Identify which cell holds the provided text, then report its [x, y] central coordinate. 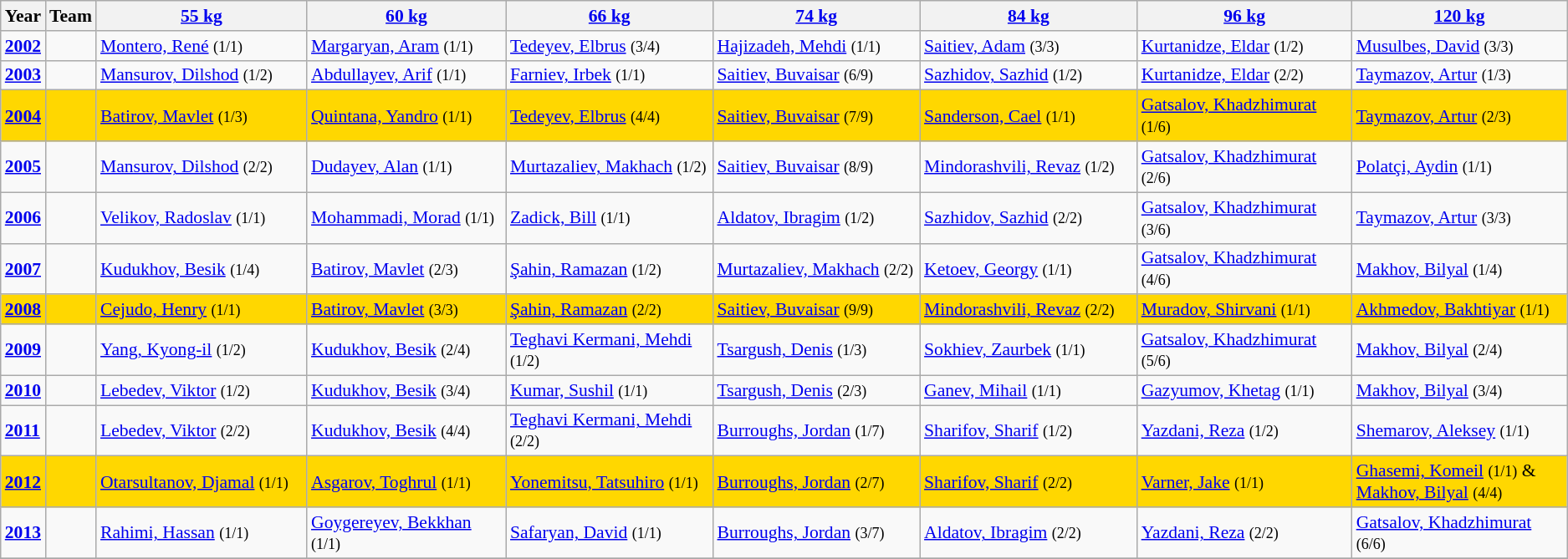
55 kg [202, 16]
2011 [23, 431]
Kudukhov, Besik (2/4) [406, 349]
Yazdani, Reza (2/2) [1244, 533]
2002 [23, 46]
Ganev, Mihail (1/1) [1029, 390]
Tsargush, Denis (2/3) [816, 390]
Quintana, Yandro (1/1) [406, 115]
Gazyumov, Khetag (1/1) [1244, 390]
Sazhidov, Sazhid (2/2) [1029, 217]
Aldatov, Ibragim (1/2) [816, 217]
2004 [23, 115]
Kudukhov, Besik (4/4) [406, 431]
2003 [23, 75]
60 kg [406, 16]
Lebedev, Viktor (1/2) [202, 390]
120 kg [1460, 16]
Gatsalov, Khadzhimurat (1/6) [1244, 115]
Mansurov, Dilshod (1/2) [202, 75]
Gatsalov, Khadzhimurat (6/6) [1460, 533]
Yonemitsu, Tatsuhiro (1/1) [610, 481]
Montero, René (1/1) [202, 46]
Otarsultanov, Djamal (1/1) [202, 481]
Abdullayev, Arif (1/1) [406, 75]
Kumar, Sushil (1/1) [610, 390]
Mansurov, Dilshod (2/2) [202, 167]
Asgarov, Toghrul (1/1) [406, 481]
Gatsalov, Khadzhimurat (4/6) [1244, 269]
Polatçi, Aydin (1/1) [1460, 167]
74 kg [816, 16]
Mindorashvili, Revaz (2/2) [1029, 310]
Year [23, 16]
Taymazov, Artur (3/3) [1460, 217]
Lebedev, Viktor (2/2) [202, 431]
Taymazov, Artur (2/3) [1460, 115]
Burroughs, Jordan (2/7) [816, 481]
2010 [23, 390]
Goygereyev, Bekkhan (1/1) [406, 533]
Sharifov, Sharif (2/2) [1029, 481]
Makhov, Bilyal (3/4) [1460, 390]
Kurtanidze, Eldar (1/2) [1244, 46]
Dudayev, Alan (1/1) [406, 167]
2005 [23, 167]
2012 [23, 481]
Safaryan, David (1/1) [610, 533]
Sazhidov, Sazhid (1/2) [1029, 75]
2006 [23, 217]
Team [70, 16]
Şahin, Ramazan (2/2) [610, 310]
Kudukhov, Besik (3/4) [406, 390]
Mohammadi, Morad (1/1) [406, 217]
Teghavi Kermani, Mehdi (2/2) [610, 431]
Şahin, Ramazan (1/2) [610, 269]
Sharifov, Sharif (1/2) [1029, 431]
2009 [23, 349]
Saitiev, Buvaisar (8/9) [816, 167]
Gatsalov, Khadzhimurat (3/6) [1244, 217]
Saitiev, Adam (3/3) [1029, 46]
84 kg [1029, 16]
Ketoev, Georgy (1/1) [1029, 269]
Batirov, Mavlet (3/3) [406, 310]
Teghavi Kermani, Mehdi (1/2) [610, 349]
Gatsalov, Khadzhimurat (2/6) [1244, 167]
Varner, Jake (1/1) [1244, 481]
Musulbes, David (3/3) [1460, 46]
Gatsalov, Khadzhimurat (5/6) [1244, 349]
Aldatov, Ibragim (2/2) [1029, 533]
Saitiev, Buvaisar (7/9) [816, 115]
Margaryan, Aram (1/1) [406, 46]
Saitiev, Buvaisar (9/9) [816, 310]
Burroughs, Jordan (3/7) [816, 533]
Tedeyev, Elbrus (4/4) [610, 115]
Shemarov, Aleksey (1/1) [1460, 431]
Cejudo, Henry (1/1) [202, 310]
Farniev, Irbek (1/1) [610, 75]
96 kg [1244, 16]
Burroughs, Jordan (1/7) [816, 431]
2008 [23, 310]
Akhmedov, Bakhtiyar (1/1) [1460, 310]
Batirov, Mavlet (2/3) [406, 269]
Tsargush, Denis (1/3) [816, 349]
Muradov, Shirvani (1/1) [1244, 310]
Batirov, Mavlet (1/3) [202, 115]
2013 [23, 533]
Makhov, Bilyal (2/4) [1460, 349]
Velikov, Radoslav (1/1) [202, 217]
Mindorashvili, Revaz (1/2) [1029, 167]
Sokhiev, Zaurbek (1/1) [1029, 349]
Saitiev, Buvaisar (6/9) [816, 75]
Yang, Kyong-il (1/2) [202, 349]
Makhov, Bilyal (1/4) [1460, 269]
Ghasemi, Komeil (1/1) & Makhov, Bilyal (4/4) [1460, 481]
Tedeyev, Elbrus (3/4) [610, 46]
Kudukhov, Besik (1/4) [202, 269]
Hajizadeh, Mehdi (1/1) [816, 46]
Taymazov, Artur (1/3) [1460, 75]
Sanderson, Cael (1/1) [1029, 115]
Murtazaliev, Makhach (2/2) [816, 269]
2007 [23, 269]
Murtazaliev, Makhach (1/2) [610, 167]
Yazdani, Reza (1/2) [1244, 431]
Kurtanidze, Eldar (2/2) [1244, 75]
Zadick, Bill (1/1) [610, 217]
Rahimi, Hassan (1/1) [202, 533]
66 kg [610, 16]
